Extract the (X, Y) coordinate from the center of the cell holding the provided text.  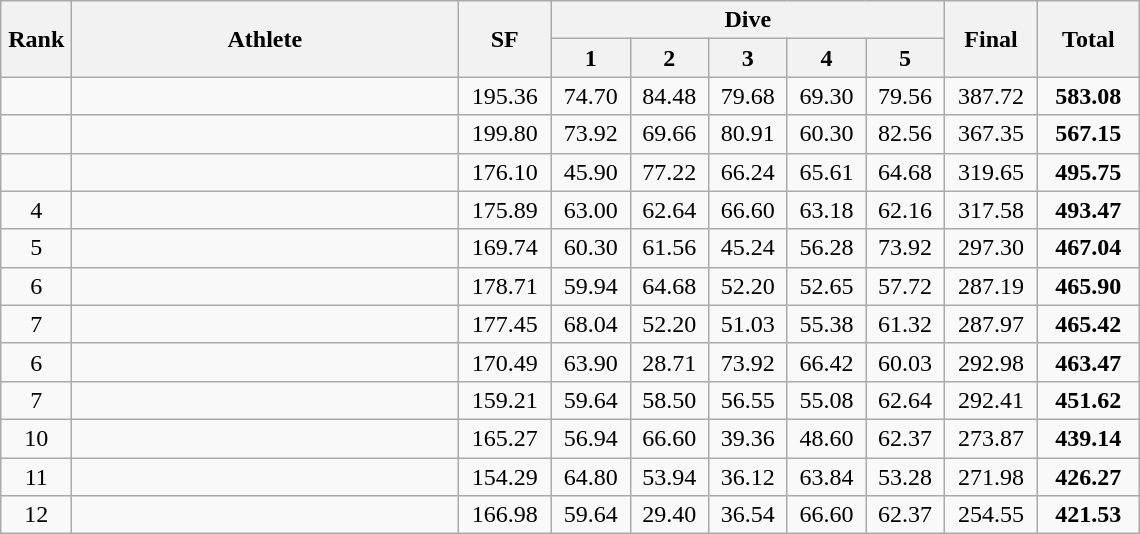
387.72 (991, 96)
175.89 (505, 210)
51.03 (748, 324)
77.22 (670, 172)
2 (670, 58)
55.08 (826, 400)
465.42 (1088, 324)
45.90 (590, 172)
467.04 (1088, 248)
69.30 (826, 96)
60.03 (906, 362)
79.56 (906, 96)
493.47 (1088, 210)
63.90 (590, 362)
166.98 (505, 515)
170.49 (505, 362)
273.87 (991, 438)
567.15 (1088, 134)
178.71 (505, 286)
53.94 (670, 477)
451.62 (1088, 400)
317.58 (991, 210)
65.61 (826, 172)
287.19 (991, 286)
10 (36, 438)
55.38 (826, 324)
80.91 (748, 134)
63.84 (826, 477)
SF (505, 39)
56.28 (826, 248)
28.71 (670, 362)
68.04 (590, 324)
59.94 (590, 286)
63.00 (590, 210)
63.18 (826, 210)
29.40 (670, 515)
Rank (36, 39)
Dive (748, 20)
169.74 (505, 248)
297.30 (991, 248)
Athlete (265, 39)
292.41 (991, 400)
495.75 (1088, 172)
56.94 (590, 438)
465.90 (1088, 286)
292.98 (991, 362)
319.65 (991, 172)
154.29 (505, 477)
58.50 (670, 400)
52.65 (826, 286)
53.28 (906, 477)
66.24 (748, 172)
74.70 (590, 96)
271.98 (991, 477)
367.35 (991, 134)
287.97 (991, 324)
45.24 (748, 248)
3 (748, 58)
64.80 (590, 477)
199.80 (505, 134)
57.72 (906, 286)
583.08 (1088, 96)
56.55 (748, 400)
61.32 (906, 324)
1 (590, 58)
195.36 (505, 96)
36.54 (748, 515)
48.60 (826, 438)
421.53 (1088, 515)
69.66 (670, 134)
Total (1088, 39)
66.42 (826, 362)
62.16 (906, 210)
177.45 (505, 324)
12 (36, 515)
439.14 (1088, 438)
426.27 (1088, 477)
165.27 (505, 438)
82.56 (906, 134)
11 (36, 477)
Final (991, 39)
254.55 (991, 515)
79.68 (748, 96)
463.47 (1088, 362)
84.48 (670, 96)
176.10 (505, 172)
61.56 (670, 248)
159.21 (505, 400)
36.12 (748, 477)
39.36 (748, 438)
